Detect which cell encompasses the target text, then output its (x, y) center coordinate. 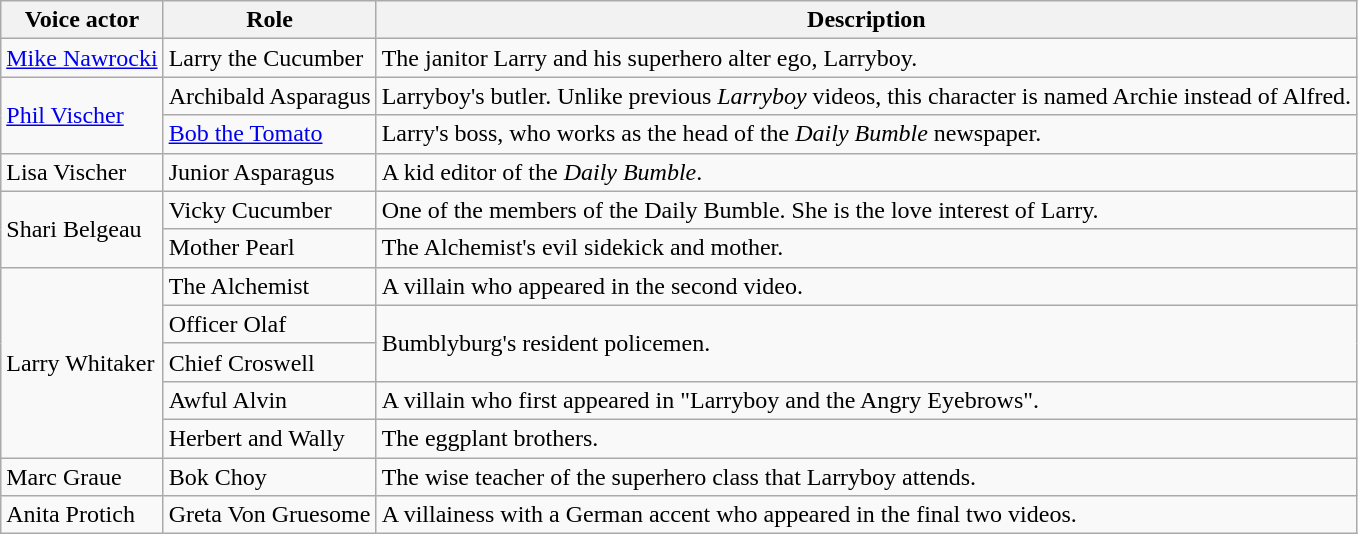
One of the members of the Daily Bumble. She is the love interest of Larry. (866, 210)
Anita Protich (82, 515)
Larry the Cucumber (270, 58)
A villain who first appeared in "Larryboy and the Angry Eyebrows". (866, 400)
Marc Graue (82, 477)
Mother Pearl (270, 248)
Phil Vischer (82, 115)
Larryboy's butler. Unlike previous Larryboy videos, this character is named Archie instead of Alfred. (866, 96)
Bok Choy (270, 477)
Chief Croswell (270, 362)
Mike Nawrocki (82, 58)
Description (866, 20)
The wise teacher of the superhero class that Larryboy attends. (866, 477)
Voice actor (82, 20)
Greta Von Gruesome (270, 515)
The janitor Larry and his superhero alter ego, Larryboy. (866, 58)
The eggplant brothers. (866, 438)
The Alchemist's evil sidekick and mother. (866, 248)
Awful Alvin (270, 400)
Archibald Asparagus (270, 96)
Junior Asparagus (270, 172)
Shari Belgeau (82, 229)
Larry Whitaker (82, 362)
Officer Olaf (270, 324)
Bumblyburg's resident policemen. (866, 343)
Lisa Vischer (82, 172)
A villainess with a German accent who appeared in the final two videos. (866, 515)
Larry's boss, who works as the head of the Daily Bumble newspaper. (866, 134)
Vicky Cucumber (270, 210)
A villain who appeared in the second video. (866, 286)
The Alchemist (270, 286)
Role (270, 20)
A kid editor of the Daily Bumble. (866, 172)
Herbert and Wally (270, 438)
Bob the Tomato (270, 134)
